Return [x, y] of the center of cell containing provided text 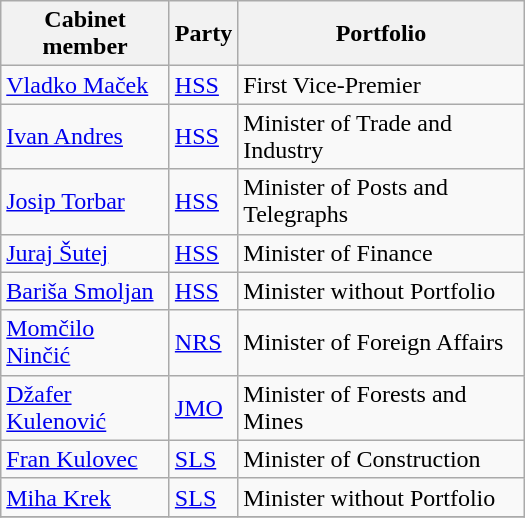
Minister of Finance [382, 253]
Minister of Forests and Mines [382, 408]
Miha Krek [86, 497]
NRS [203, 342]
Džafer Kulenović [86, 408]
Cabinet member [86, 34]
JMO [203, 408]
Ivan Andres [86, 136]
Juraj Šutej [86, 253]
Momčilo Ninčić [86, 342]
Vladko Maček [86, 85]
Party [203, 34]
Josip Torbar [86, 202]
Portfolio [382, 34]
Minister of Foreign Affairs [382, 342]
First Vice-Premier [382, 85]
Fran Kulovec [86, 459]
Minister of Construction [382, 459]
Minister of Trade and Industry [382, 136]
Bariša Smoljan [86, 291]
Minister of Posts and Telegraphs [382, 202]
